Capture the cell that displays the provided text and extract its [X, Y] central coordinate. 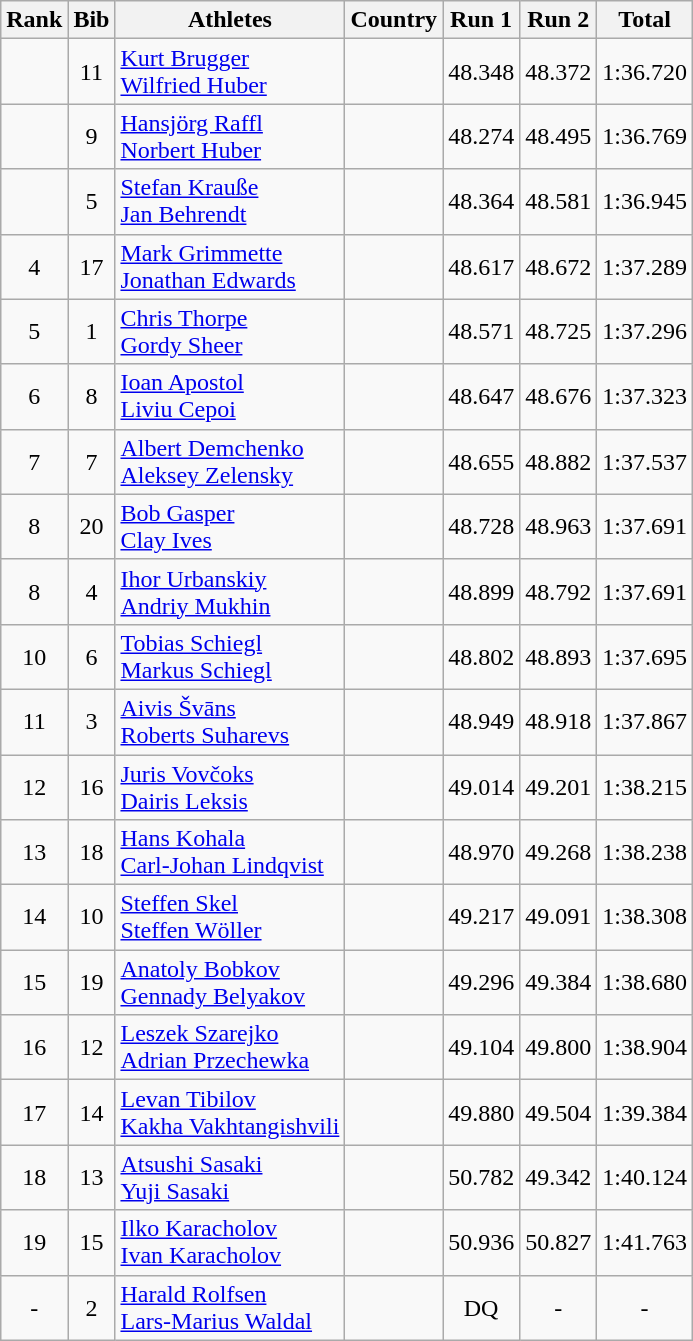
Juris Vovčoks Dairis Leksis [230, 786]
Leszek Szarejko Adrian Przechewka [230, 1048]
48.728 [482, 526]
1:37.323 [645, 396]
Bob Gasper Clay Ives [230, 526]
Ilko Karacholov Ivan Karacholov [230, 1242]
1:40.124 [645, 1178]
Chris Thorpe Gordy Sheer [230, 332]
Anatoly Bobkov Gennady Belyakov [230, 982]
Country [394, 20]
Tobias Schiegl Markus Schiegl [230, 656]
DQ [482, 1308]
48.571 [482, 332]
48.725 [558, 332]
48.655 [482, 462]
1:38.238 [645, 852]
1:38.215 [645, 786]
1:38.904 [645, 1048]
48.581 [558, 202]
49.014 [482, 786]
48.647 [482, 396]
1:36.720 [645, 72]
48.899 [482, 592]
Ioan Apostol Liviu Cepoi [230, 396]
49.800 [558, 1048]
Aivis Švāns Roberts Suharevs [230, 722]
Athletes [230, 20]
48.372 [558, 72]
49.296 [482, 982]
Run 2 [558, 20]
48.676 [558, 396]
48.802 [482, 656]
Run 1 [482, 20]
48.893 [558, 656]
1:41.763 [645, 1242]
Hans Kohala Carl-Johan Lindqvist [230, 852]
Steffen Skel Steffen Wöller [230, 918]
Ihor Urbanskiy Andriy Mukhin [230, 592]
Kurt Brugger Wilfried Huber [230, 72]
49.217 [482, 918]
49.504 [558, 1112]
Harald Rolfsen Lars-Marius Waldal [230, 1308]
48.495 [558, 136]
Bib [92, 20]
49.091 [558, 918]
50.936 [482, 1242]
Albert Demchenko Aleksey Zelensky [230, 462]
1:37.296 [645, 332]
50.827 [558, 1242]
48.949 [482, 722]
49.880 [482, 1112]
48.364 [482, 202]
1:36.769 [645, 136]
1:36.945 [645, 202]
49.268 [558, 852]
48.274 [482, 136]
48.918 [558, 722]
48.963 [558, 526]
3 [92, 722]
1:37.695 [645, 656]
Rank [34, 20]
Total [645, 20]
1:37.537 [645, 462]
48.617 [482, 266]
1:38.680 [645, 982]
49.104 [482, 1048]
48.672 [558, 266]
48.348 [482, 72]
1:39.384 [645, 1112]
49.201 [558, 786]
Levan Tibilov Kakha Vakhtangishvili [230, 1112]
1 [92, 332]
1:38.308 [645, 918]
48.882 [558, 462]
Mark Grimmette Jonathan Edwards [230, 266]
Stefan Krauße Jan Behrendt [230, 202]
1:37.289 [645, 266]
20 [92, 526]
1:37.867 [645, 722]
49.384 [558, 982]
Hansjörg Raffl Norbert Huber [230, 136]
48.792 [558, 592]
2 [92, 1308]
50.782 [482, 1178]
48.970 [482, 852]
Atsushi Sasaki Yuji Sasaki [230, 1178]
9 [92, 136]
49.342 [558, 1178]
